Identify which cell holds the provided text, then report its [x, y] central coordinate. 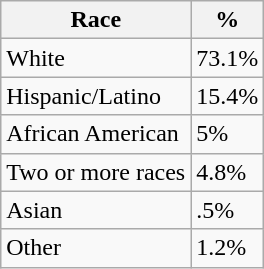
73.1% [228, 58]
White [96, 58]
4.8% [228, 172]
.5% [228, 210]
Other [96, 248]
5% [228, 134]
Race [96, 20]
15.4% [228, 96]
Two or more races [96, 172]
% [228, 20]
African American [96, 134]
1.2% [228, 248]
Hispanic/Latino [96, 96]
Asian [96, 210]
